Pinpoint the cell where the given text exists, returning its [x, y] midpoint coordinate. 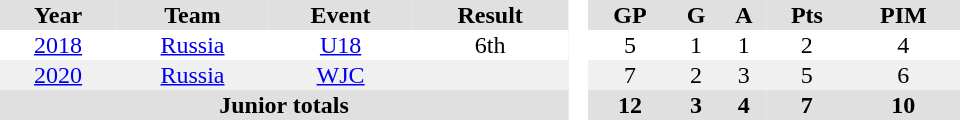
Year [58, 15]
12 [630, 105]
G [696, 15]
Pts [807, 15]
GP [630, 15]
2020 [58, 75]
Result [490, 15]
10 [904, 105]
Event [341, 15]
PIM [904, 15]
A [744, 15]
U18 [341, 45]
6 [904, 75]
6th [490, 45]
Junior totals [284, 105]
Team [192, 15]
2018 [58, 45]
WJC [341, 75]
